Identify which cell holds the provided text, then report its [X, Y] central coordinate. 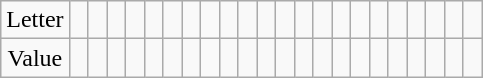
Letter [35, 20]
Value [35, 58]
